Capture the cell that displays the provided text and extract its [x, y] central coordinate. 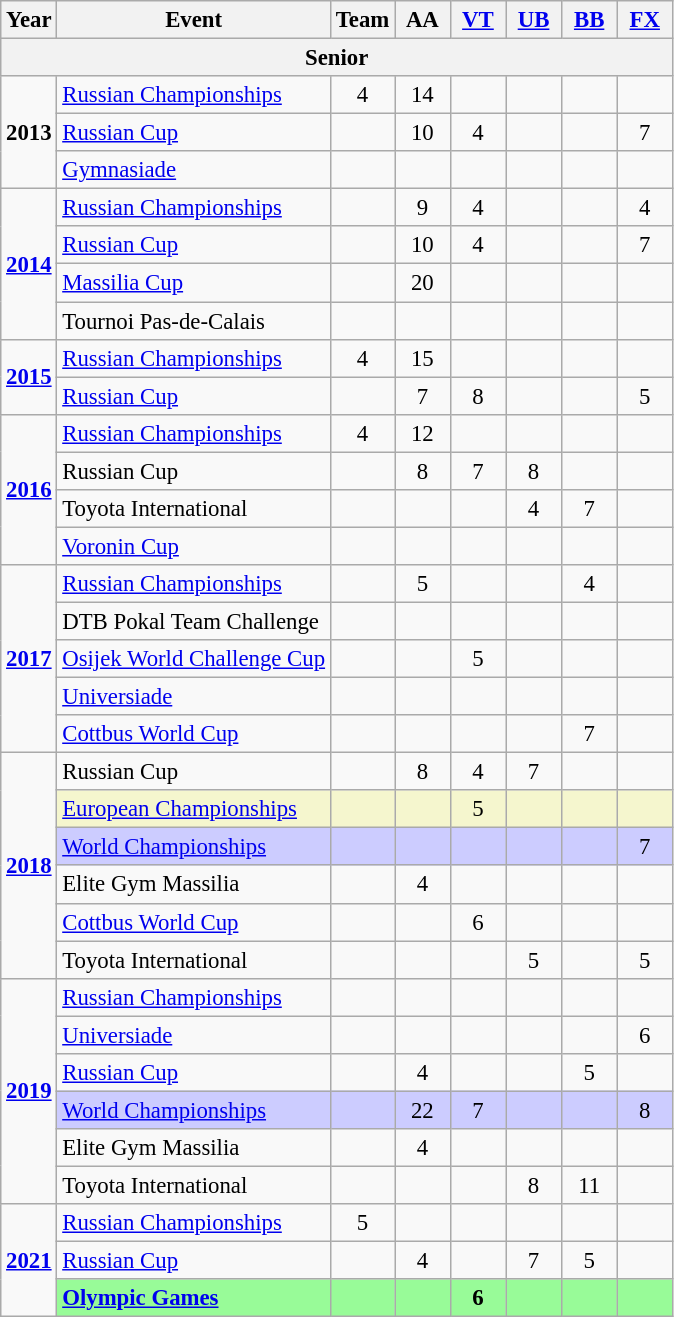
Osijek World Challenge Cup [194, 659]
UB [534, 20]
BB [589, 20]
Tournoi Pas-de-Calais [194, 321]
Year [29, 20]
Team [362, 20]
2021 [29, 1260]
Senior [337, 58]
VT [478, 20]
2017 [29, 659]
20 [423, 283]
2019 [29, 1091]
Massilia Cup [194, 283]
FX [645, 20]
14 [423, 95]
DTB Pokal Team Challenge [194, 621]
22 [423, 1110]
Voronin Cup [194, 546]
2016 [29, 489]
AA [423, 20]
2015 [29, 376]
9 [423, 208]
12 [423, 433]
Gymnasiade [194, 170]
11 [589, 1185]
2018 [29, 866]
Event [194, 20]
Olympic Games [194, 1298]
European Championships [194, 809]
15 [423, 358]
2013 [29, 132]
2014 [29, 264]
